From the cell containing the given text, extract its center point as (X, Y) coordinate. 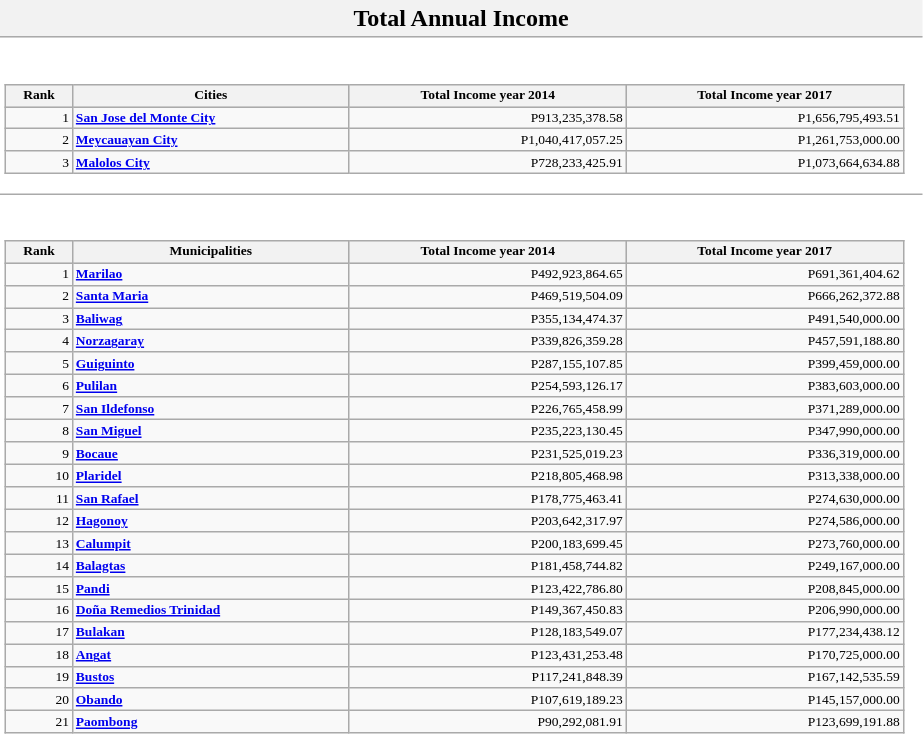
San Jose del Monte City (210, 117)
5 (40, 363)
P167,142,535.59 (764, 677)
Angat (210, 655)
P313,338,000.00 (764, 475)
Bustos (210, 677)
Doña Remedios Trinidad (210, 610)
P170,725,000.00 (764, 655)
P181,458,744.82 (488, 565)
7 (40, 408)
P339,826,359.28 (488, 341)
P226,765,458.99 (488, 408)
Municipalities (210, 251)
Total Annual Income (461, 18)
Marilao (210, 274)
P218,805,468.98 (488, 475)
P1,073,664,634.88 (764, 162)
4 (40, 341)
Plaridel (210, 475)
P123,699,191.88 (764, 722)
P469,519,504.09 (488, 296)
P177,234,438.12 (764, 632)
20 (40, 699)
P355,134,474.37 (488, 319)
Hagonoy (210, 520)
P273,760,000.00 (764, 543)
P492,923,864.65 (488, 274)
Malolos City (210, 162)
Bocaue (210, 453)
P457,591,188.80 (764, 341)
P203,642,317.97 (488, 520)
P666,262,372.88 (764, 296)
P491,540,000.00 (764, 319)
P123,431,253.48 (488, 655)
P145,157,000.00 (764, 699)
Balagtas (210, 565)
Paombong (210, 722)
Santa Maria (210, 296)
17 (40, 632)
P287,155,107.85 (488, 363)
9 (40, 453)
Guiguinto (210, 363)
P235,223,130.45 (488, 431)
P90,292,081.91 (488, 722)
P117,241,848.39 (488, 677)
Norzagaray (210, 341)
San Ildefonso (210, 408)
P383,603,000.00 (764, 386)
San Miguel (210, 431)
P249,167,000.00 (764, 565)
13 (40, 543)
18 (40, 655)
P913,235,378.58 (488, 117)
Pandi (210, 587)
P1,261,753,000.00 (764, 140)
P231,525,019.23 (488, 453)
Cities (210, 95)
6 (40, 386)
P128,183,549.07 (488, 632)
12 (40, 520)
P336,319,000.00 (764, 453)
Bulakan (210, 632)
Meycauayan City (210, 140)
P178,775,463.41 (488, 498)
P347,990,000.00 (764, 431)
P254,593,126.17 (488, 386)
15 (40, 587)
P200,183,699.45 (488, 543)
16 (40, 610)
P274,586,000.00 (764, 520)
P123,422,786.80 (488, 587)
Pulilan (210, 386)
14 (40, 565)
P691,361,404.62 (764, 274)
Obando (210, 699)
P371,289,000.00 (764, 408)
P107,619,189.23 (488, 699)
P149,367,450.83 (488, 610)
8 (40, 431)
10 (40, 475)
11 (40, 498)
Calumpit (210, 543)
P1,656,795,493.51 (764, 117)
P274,630,000.00 (764, 498)
P208,845,000.00 (764, 587)
P728,233,425.91 (488, 162)
P399,459,000.00 (764, 363)
P206,990,000.00 (764, 610)
Baliwag (210, 319)
P1,040,417,057.25 (488, 140)
San Rafael (210, 498)
19 (40, 677)
21 (40, 722)
